Pinpoint the cell where the given text exists, returning its [X, Y] midpoint coordinate. 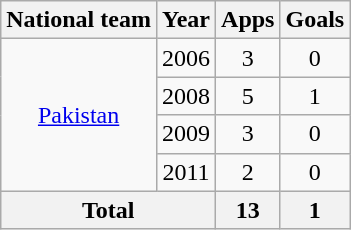
Apps [248, 20]
5 [248, 96]
2009 [186, 134]
2011 [186, 172]
Year [186, 20]
Goals [315, 20]
2006 [186, 58]
National team [79, 20]
2008 [186, 96]
13 [248, 210]
Pakistan [79, 115]
Total [108, 210]
2 [248, 172]
